Search for the cell housing the specified text and yield its (x, y) center coordinate. 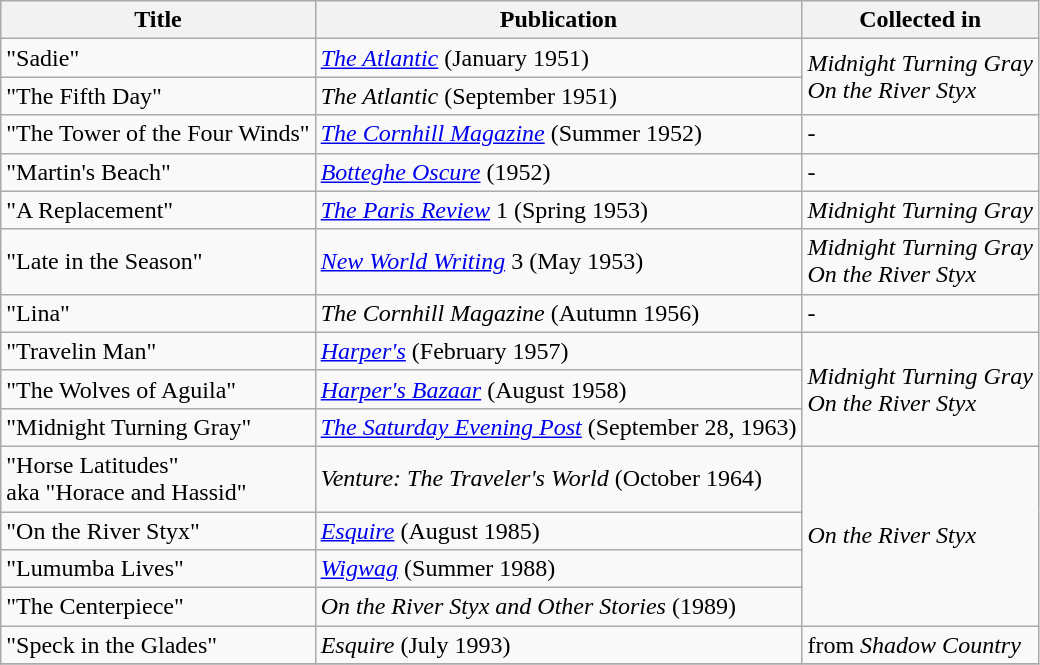
"Midnight Turning Gray" (158, 427)
"Horse Latitudes"aka "Horace and Hassid" (158, 478)
Wigwag (Summer 1988) (558, 569)
"The Centerpiece" (158, 607)
On the River Styx and Other Stories (1989) (558, 607)
Botteghe Oscure (1952) (558, 172)
The Atlantic (January 1951) (558, 58)
The Cornhill Magazine (Autumn 1956) (558, 313)
Harper's Bazaar (August 1958) (558, 389)
The Paris Review 1 (Spring 1953) (558, 210)
"On the River Styx" (158, 531)
"The Tower of the Four Winds" (158, 134)
"Lina" (158, 313)
"Lumumba Lives" (158, 569)
"Sadie" (158, 58)
"Martin's Beach" (158, 172)
Publication (558, 20)
Title (158, 20)
"Speck in the Glades" (158, 645)
Midnight Turning Gray (920, 210)
Esquire (July 1993) (558, 645)
Harper's (February 1957) (558, 351)
"A Replacement" (158, 210)
The Saturday Evening Post (September 28, 1963) (558, 427)
The Atlantic (September 1951) (558, 96)
"Travelin Man" (158, 351)
"The Wolves of Aguila" (158, 389)
from Shadow Country (920, 645)
Collected in (920, 20)
"The Fifth Day" (158, 96)
New World Writing 3 (May 1953) (558, 262)
"Late in the Season" (158, 262)
The Cornhill Magazine (Summer 1952) (558, 134)
On the River Styx (920, 536)
Esquire (August 1985) (558, 531)
Venture: The Traveler's World (October 1964) (558, 478)
